Return [x, y] of the center of cell containing provided text 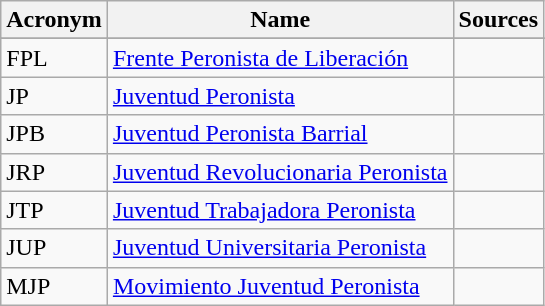
Acronym [54, 20]
Frente Peronista de Liberación [280, 58]
MJP [54, 286]
Juventud Trabajadora Peronista [280, 210]
FPL [54, 58]
Juventud Revolucionaria Peronista [280, 172]
Juventud Peronista Barrial [280, 134]
Movimiento Juventud Peronista [280, 286]
JPB [54, 134]
Juventud Peronista [280, 96]
Sources [498, 20]
Name [280, 20]
JP [54, 96]
JUP [54, 248]
JRP [54, 172]
JTP [54, 210]
Juventud Universitaria Peronista [280, 248]
